Detect which cell encompasses the target text, then output its [X, Y] center coordinate. 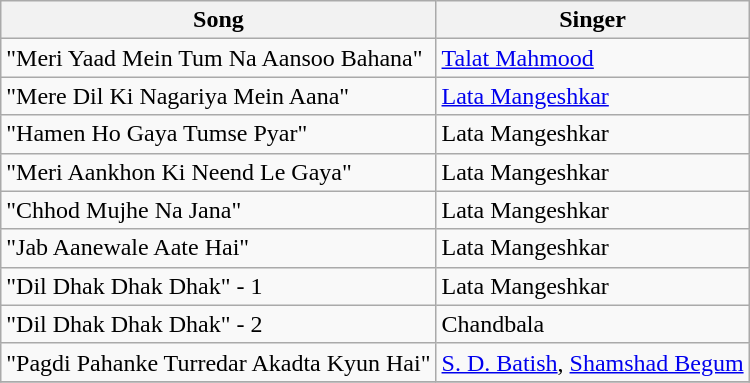
"Pagdi Pahanke Turredar Akadta Kyun Hai" [218, 362]
"Meri Yaad Mein Tum Na Aansoo Bahana" [218, 58]
S. D. Batish, Shamshad Begum [592, 362]
"Hamen Ho Gaya Tumse Pyar" [218, 134]
"Dil Dhak Dhak Dhak" - 1 [218, 286]
"Mere Dil Ki Nagariya Mein Aana" [218, 96]
"Dil Dhak Dhak Dhak" - 2 [218, 324]
"Chhod Mujhe Na Jana" [218, 210]
Song [218, 20]
"Jab Aanewale Aate Hai" [218, 248]
Singer [592, 20]
"Meri Aankhon Ki Neend Le Gaya" [218, 172]
Chandbala [592, 324]
Talat Mahmood [592, 58]
